Provide the [X, Y] coordinate of the cell's center where the given text is located.  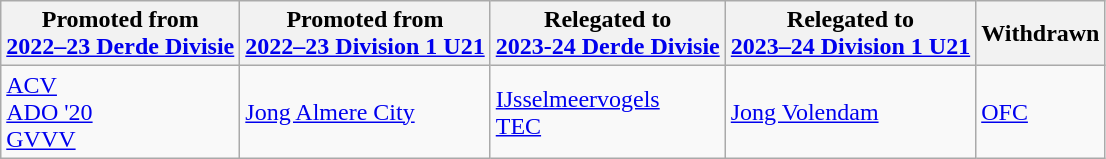
ACVADO '20GVVV [120, 112]
Jong Volendam [850, 112]
OFC [1040, 112]
Jong Almere City [365, 112]
IJsselmeervogelsTEC [608, 112]
Withdrawn [1040, 34]
Promoted from2022–23 Division 1 U21 [365, 34]
Relegated to2023-24 Derde Divisie [608, 34]
Promoted from2022–23 Derde Divisie [120, 34]
Relegated to2023–24 Division 1 U21 [850, 34]
